Determine the [x, y] coordinate at the center of the cell enclosing the given text.  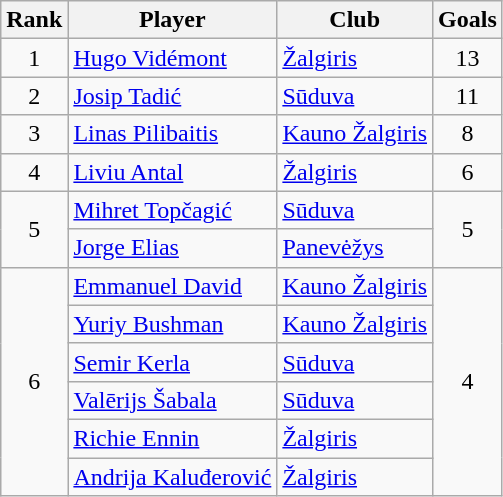
Club [355, 20]
Panevėžys [355, 248]
Hugo Vidémont [172, 58]
Goals [468, 20]
Player [172, 20]
Semir Kerla [172, 362]
2 [34, 96]
Josip Tadić [172, 96]
11 [468, 96]
Valērijs Šabala [172, 400]
Mihret Topčagić [172, 210]
3 [34, 134]
8 [468, 134]
Jorge Elias [172, 248]
Liviu Antal [172, 172]
Rank [34, 20]
1 [34, 58]
Linas Pilibaitis [172, 134]
13 [468, 58]
Richie Ennin [172, 438]
Emmanuel David [172, 286]
Yuriy Bushman [172, 324]
Andrija Kaluđerović [172, 477]
